Determine the [X, Y] coordinate at the center of the cell enclosing the given text.  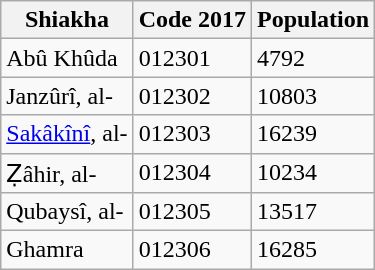
Abû Khûda [67, 58]
012306 [192, 250]
012303 [192, 134]
Population [314, 20]
Code 2017 [192, 20]
012305 [192, 212]
10803 [314, 96]
13517 [314, 212]
10234 [314, 173]
16239 [314, 134]
012301 [192, 58]
Ghamra [67, 250]
012304 [192, 173]
4792 [314, 58]
Sakâkînî, al- [67, 134]
Qubaysî, al- [67, 212]
Shiakha [67, 20]
Ẓâhir, al- [67, 173]
012302 [192, 96]
Janzûrî, al- [67, 96]
16285 [314, 250]
